Identify which cell holds the provided text, then report its [x, y] central coordinate. 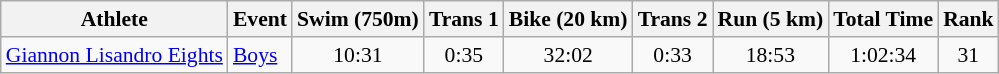
10:31 [358, 55]
Rank [968, 19]
Swim (750m) [358, 19]
Total Time [883, 19]
Trans 2 [673, 19]
0:33 [673, 55]
Trans 1 [464, 19]
0:35 [464, 55]
31 [968, 55]
Run (5 km) [770, 19]
Athlete [114, 19]
Boys [260, 55]
1:02:34 [883, 55]
Event [260, 19]
32:02 [568, 55]
Bike (20 km) [568, 19]
18:53 [770, 55]
Giannon Lisandro Eights [114, 55]
